Find where the given text appears and provide that cell's center as [x, y] coordinate. 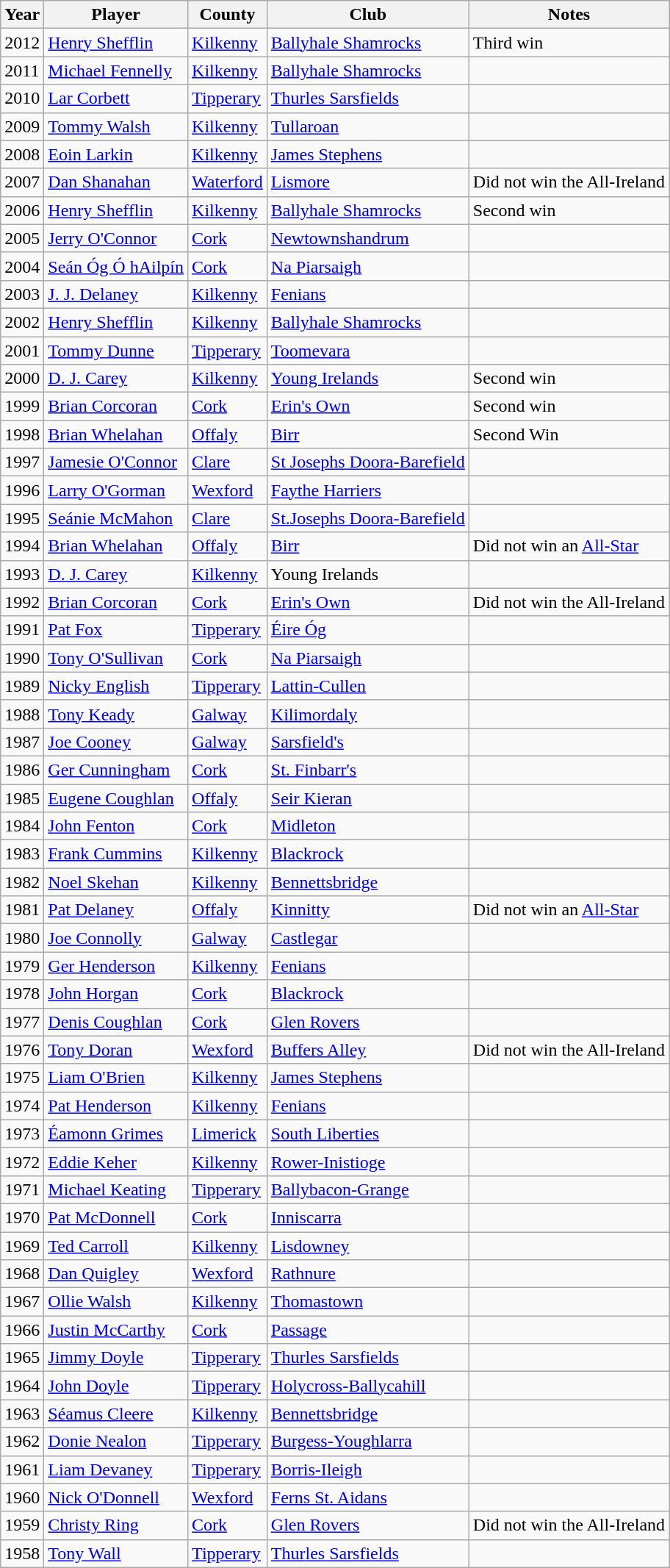
Tommy Walsh [116, 126]
Limerick [228, 1134]
Liam Devaney [116, 1469]
2002 [22, 322]
Rathnure [367, 1274]
1985 [22, 798]
1973 [22, 1134]
Joe Cooney [116, 742]
Ger Henderson [116, 966]
1979 [22, 966]
2010 [22, 99]
Lar Corbett [116, 99]
Inniscarra [367, 1217]
John Horgan [116, 994]
Thomastown [367, 1302]
Tony Doran [116, 1050]
2011 [22, 71]
1990 [22, 658]
Toomevara [367, 351]
Third win [569, 43]
Second Win [569, 434]
1964 [22, 1386]
Seánie McMahon [116, 518]
1983 [22, 854]
Michael Keating [116, 1189]
Holycross-Ballycahill [367, 1386]
1963 [22, 1414]
St Josephs Doora-Barefield [367, 462]
Kilimordaly [367, 714]
1996 [22, 490]
1965 [22, 1358]
1995 [22, 518]
Castlegar [367, 938]
Noel Skehan [116, 882]
County [228, 15]
John Fenton [116, 826]
Éire Óg [367, 630]
1968 [22, 1274]
1958 [22, 1553]
Buffers Alley [367, 1050]
1976 [22, 1050]
Jerry O'Connor [116, 238]
Lattin-Cullen [367, 686]
Midleton [367, 826]
Rower-Inistioge [367, 1161]
1974 [22, 1106]
1969 [22, 1246]
Kinnitty [367, 910]
2008 [22, 154]
1959 [22, 1525]
Ballybacon-Grange [367, 1189]
1975 [22, 1078]
2007 [22, 182]
1998 [22, 434]
Jimmy Doyle [116, 1358]
Liam O'Brien [116, 1078]
Dan Shanahan [116, 182]
Ted Carroll [116, 1246]
Jamesie O'Connor [116, 462]
Tony O'Sullivan [116, 658]
Club [367, 15]
Lisdowney [367, 1246]
2005 [22, 238]
Passage [367, 1330]
1978 [22, 994]
1971 [22, 1189]
Year [22, 15]
2006 [22, 210]
Denis Coughlan [116, 1022]
Nicky English [116, 686]
2004 [22, 266]
2012 [22, 43]
1989 [22, 686]
1966 [22, 1330]
Frank Cummins [116, 854]
Sarsfield's [367, 742]
2001 [22, 351]
Tony Wall [116, 1553]
1997 [22, 462]
Tommy Dunne [116, 351]
St. Finbarr's [367, 770]
Christy Ring [116, 1525]
1977 [22, 1022]
Waterford [228, 182]
Donie Nealon [116, 1442]
1981 [22, 910]
Notes [569, 15]
Pat McDonnell [116, 1217]
Seán Óg Ó hAilpín [116, 266]
1967 [22, 1302]
Lismore [367, 182]
Seir Kieran [367, 798]
Pat Fox [116, 630]
Ferns St. Aidans [367, 1497]
1994 [22, 546]
Joe Connolly [116, 938]
Eugene Coughlan [116, 798]
Ollie Walsh [116, 1302]
J. J. Delaney [116, 294]
South Liberties [367, 1134]
Dan Quigley [116, 1274]
Eddie Keher [116, 1161]
1972 [22, 1161]
1962 [22, 1442]
1991 [22, 630]
2000 [22, 379]
Éamonn Grimes [116, 1134]
1986 [22, 770]
Nick O'Donnell [116, 1497]
1987 [22, 742]
Séamus Cleere [116, 1414]
Justin McCarthy [116, 1330]
1960 [22, 1497]
1961 [22, 1469]
Ger Cunningham [116, 770]
Tullaroan [367, 126]
1980 [22, 938]
2003 [22, 294]
Eoin Larkin [116, 154]
Borris-Ileigh [367, 1469]
Larry O'Gorman [116, 490]
Faythe Harriers [367, 490]
John Doyle [116, 1386]
Pat Delaney [116, 910]
Pat Henderson [116, 1106]
Player [116, 15]
1988 [22, 714]
Tony Keady [116, 714]
1993 [22, 574]
1982 [22, 882]
1992 [22, 602]
Michael Fennelly [116, 71]
2009 [22, 126]
1984 [22, 826]
Burgess-Youghlarra [367, 1442]
Newtownshandrum [367, 238]
St.Josephs Doora-Barefield [367, 518]
1970 [22, 1217]
1999 [22, 407]
